For the text-containing cell, return its midpoint in (X, Y) coordinate format. 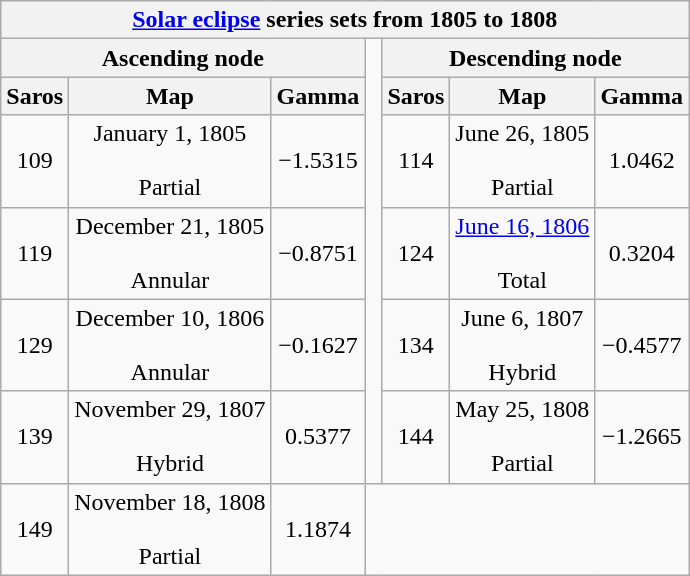
149 (35, 529)
Ascending node (183, 58)
109 (35, 161)
129 (35, 345)
Solar eclipse series sets from 1805 to 1808 (345, 20)
May 25, 1808Partial (522, 437)
June 16, 1806Total (522, 253)
−1.2665 (642, 437)
December 10, 1806Annular (170, 345)
November 29, 1807Hybrid (170, 437)
Descending node (536, 58)
−1.5315 (318, 161)
124 (416, 253)
−0.1627 (318, 345)
144 (416, 437)
June 26, 1805Partial (522, 161)
January 1, 1805Partial (170, 161)
December 21, 1805Annular (170, 253)
134 (416, 345)
119 (35, 253)
November 18, 1808Partial (170, 529)
1.0462 (642, 161)
139 (35, 437)
−0.8751 (318, 253)
−0.4577 (642, 345)
114 (416, 161)
0.5377 (318, 437)
June 6, 1807Hybrid (522, 345)
1.1874 (318, 529)
0.3204 (642, 253)
